Capture the cell that displays the provided text and extract its (X, Y) central coordinate. 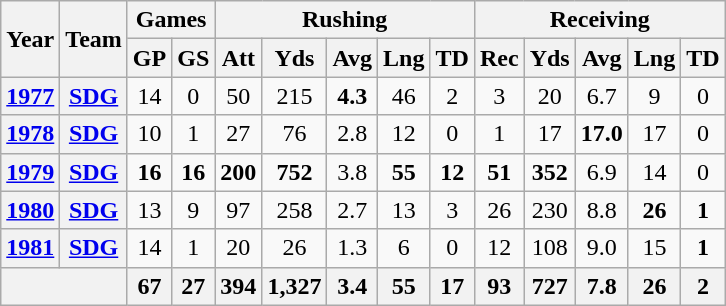
76 (294, 134)
108 (550, 248)
17.0 (602, 134)
Rushing (345, 20)
215 (294, 96)
1980 (30, 210)
1.3 (352, 248)
9.0 (602, 248)
7.8 (602, 286)
200 (238, 172)
51 (499, 172)
1978 (30, 134)
352 (550, 172)
258 (294, 210)
6.9 (602, 172)
1979 (30, 172)
GP (149, 58)
3.4 (352, 286)
8.8 (602, 210)
727 (550, 286)
10 (149, 134)
2.8 (352, 134)
6 (404, 248)
93 (499, 286)
3.8 (352, 172)
Receiving (600, 20)
Games (170, 20)
GS (194, 58)
2.7 (352, 210)
15 (654, 248)
394 (238, 286)
752 (294, 172)
Rec (499, 58)
1977 (30, 96)
Att (238, 58)
Year (30, 39)
4.3 (352, 96)
Team (94, 39)
6.7 (602, 96)
46 (404, 96)
1981 (30, 248)
1,327 (294, 286)
67 (149, 286)
97 (238, 210)
230 (550, 210)
50 (238, 96)
